Capture the cell that displays the provided text and extract its [x, y] central coordinate. 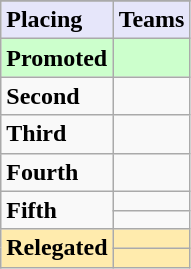
Fifth [57, 210]
Fourth [57, 172]
Third [57, 134]
Promoted [57, 58]
Teams [152, 20]
Placing [57, 20]
Relegated [57, 248]
Second [57, 96]
